Scan for the cell matching the given text and deliver its [x, y] coordinate at center. 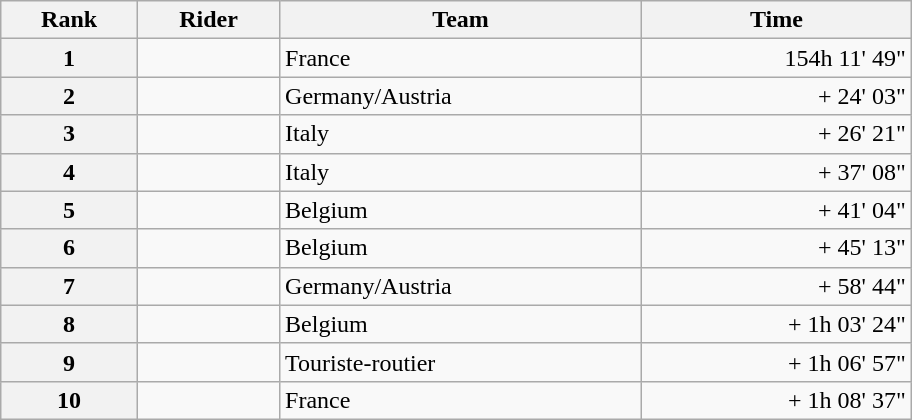
6 [70, 248]
1 [70, 58]
Time [777, 20]
+ 45' 13" [777, 248]
8 [70, 324]
+ 37' 08" [777, 172]
Rider [208, 20]
10 [70, 400]
Rank [70, 20]
+ 26' 21" [777, 134]
9 [70, 362]
Touriste-routier [461, 362]
Team [461, 20]
+ 1h 06' 57" [777, 362]
5 [70, 210]
+ 24' 03" [777, 96]
+ 41' 04" [777, 210]
3 [70, 134]
+ 1h 03' 24" [777, 324]
7 [70, 286]
154h 11' 49" [777, 58]
4 [70, 172]
2 [70, 96]
+ 58' 44" [777, 286]
+ 1h 08' 37" [777, 400]
